Scan for the cell matching the given text and deliver its (x, y) coordinate at center. 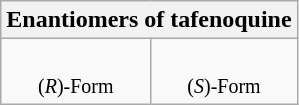
(S)-Form (224, 72)
(R)-Form (76, 72)
Enantiomers of tafenoquine (149, 20)
